For the text-containing cell, return its midpoint in [x, y] coordinate format. 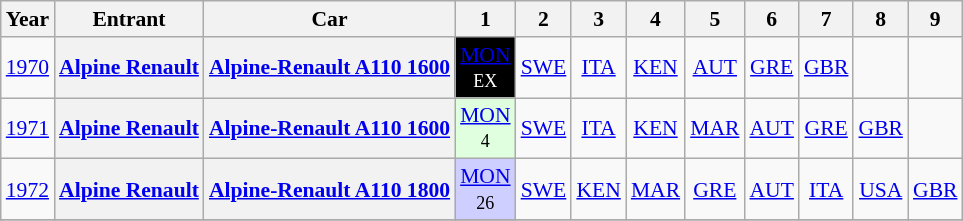
Car [330, 19]
9 [936, 19]
1970 [28, 68]
Alpine-Renault A110 1800 [330, 190]
6 [771, 19]
MONEX [486, 68]
3 [598, 19]
1971 [28, 128]
4 [656, 19]
1 [486, 19]
USA [880, 190]
2 [544, 19]
5 [714, 19]
Year [28, 19]
MON4 [486, 128]
Entrant [129, 19]
MON26 [486, 190]
7 [826, 19]
1972 [28, 190]
8 [880, 19]
